Scan for the cell matching the given text and deliver its [x, y] coordinate at center. 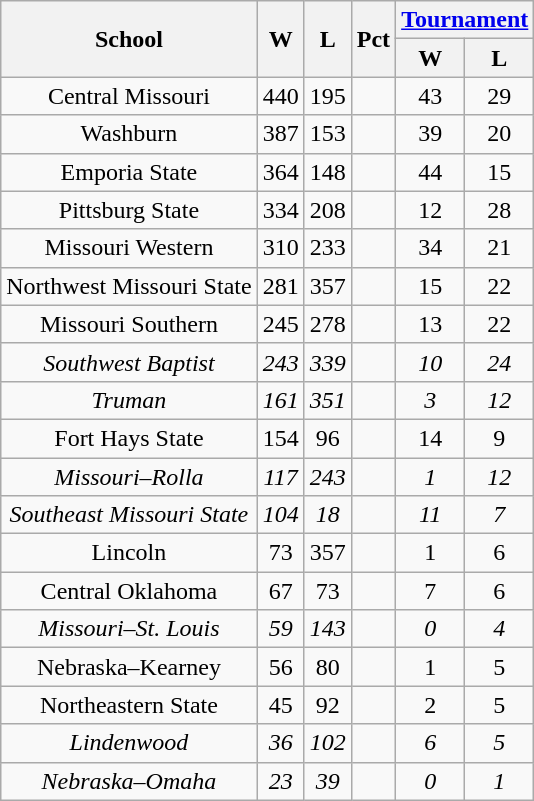
67 [280, 591]
Washburn [129, 134]
13 [430, 324]
Northeastern State [129, 705]
Nebraska–Kearney [129, 667]
Missouri–St. Louis [129, 629]
153 [328, 134]
Emporia State [129, 172]
43 [430, 96]
104 [280, 515]
59 [280, 629]
School [129, 39]
45 [280, 705]
Lindenwood [129, 743]
161 [280, 400]
21 [500, 248]
440 [280, 96]
154 [280, 438]
Lincoln [129, 553]
56 [280, 667]
Northwest Missouri State [129, 286]
102 [328, 743]
Pittsburg State [129, 210]
9 [500, 438]
Fort Hays State [129, 438]
Central Oklahoma [129, 591]
20 [500, 134]
28 [500, 210]
Central Missouri [129, 96]
4 [500, 629]
351 [328, 400]
34 [430, 248]
36 [280, 743]
14 [430, 438]
Truman [129, 400]
364 [280, 172]
96 [328, 438]
387 [280, 134]
117 [280, 477]
143 [328, 629]
18 [328, 515]
Pct [373, 39]
44 [430, 172]
Southwest Baptist [129, 362]
11 [430, 515]
Southeast Missouri State [129, 515]
92 [328, 705]
10 [430, 362]
310 [280, 248]
148 [328, 172]
29 [500, 96]
278 [328, 324]
195 [328, 96]
334 [280, 210]
233 [328, 248]
Missouri–Rolla [129, 477]
281 [280, 286]
2 [430, 705]
208 [328, 210]
Tournament [465, 20]
3 [430, 400]
80 [328, 667]
24 [500, 362]
Missouri Western [129, 248]
339 [328, 362]
Nebraska–Omaha [129, 781]
Missouri Southern [129, 324]
23 [280, 781]
245 [280, 324]
